Locate the cell with the specified text and output its (X, Y) center coordinate. 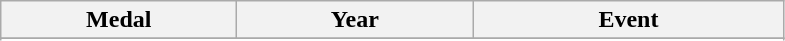
Medal (119, 20)
Year (355, 20)
Event (628, 20)
